Locate the cell with the specified text and output its [x, y] center coordinate. 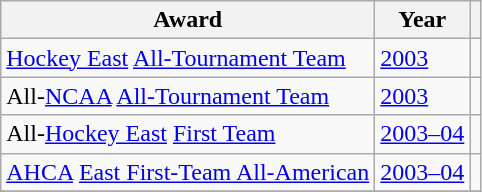
Hockey East All-Tournament Team [188, 58]
AHCA East First-Team All-American [188, 172]
Award [188, 20]
All-Hockey East First Team [188, 134]
All-NCAA All-Tournament Team [188, 96]
Year [422, 20]
